Detect which cell encompasses the target text, then output its [x, y] center coordinate. 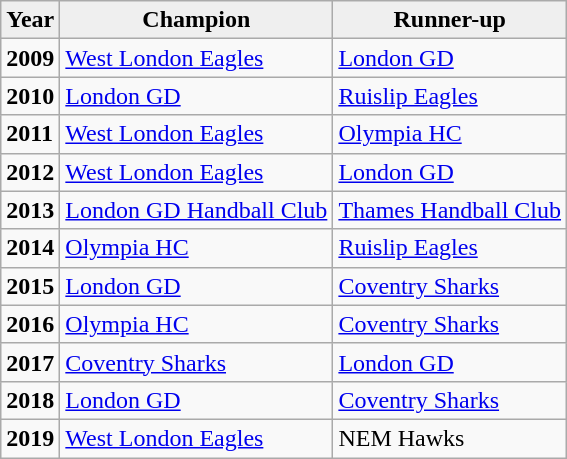
2013 [30, 210]
2017 [30, 362]
2014 [30, 248]
Thames Handball Club [450, 210]
Year [30, 20]
2019 [30, 438]
London GD Handball Club [196, 210]
2010 [30, 96]
2011 [30, 134]
Runner-up [450, 20]
2012 [30, 172]
Champion [196, 20]
2015 [30, 286]
NEM Hawks [450, 438]
2018 [30, 400]
2009 [30, 58]
2016 [30, 324]
